Scan for the cell matching the given text and deliver its [X, Y] coordinate at center. 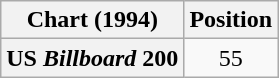
US Billboard 200 [92, 58]
Chart (1994) [92, 20]
Position [231, 20]
55 [231, 58]
